Identify which cell holds the provided text, then report its (X, Y) central coordinate. 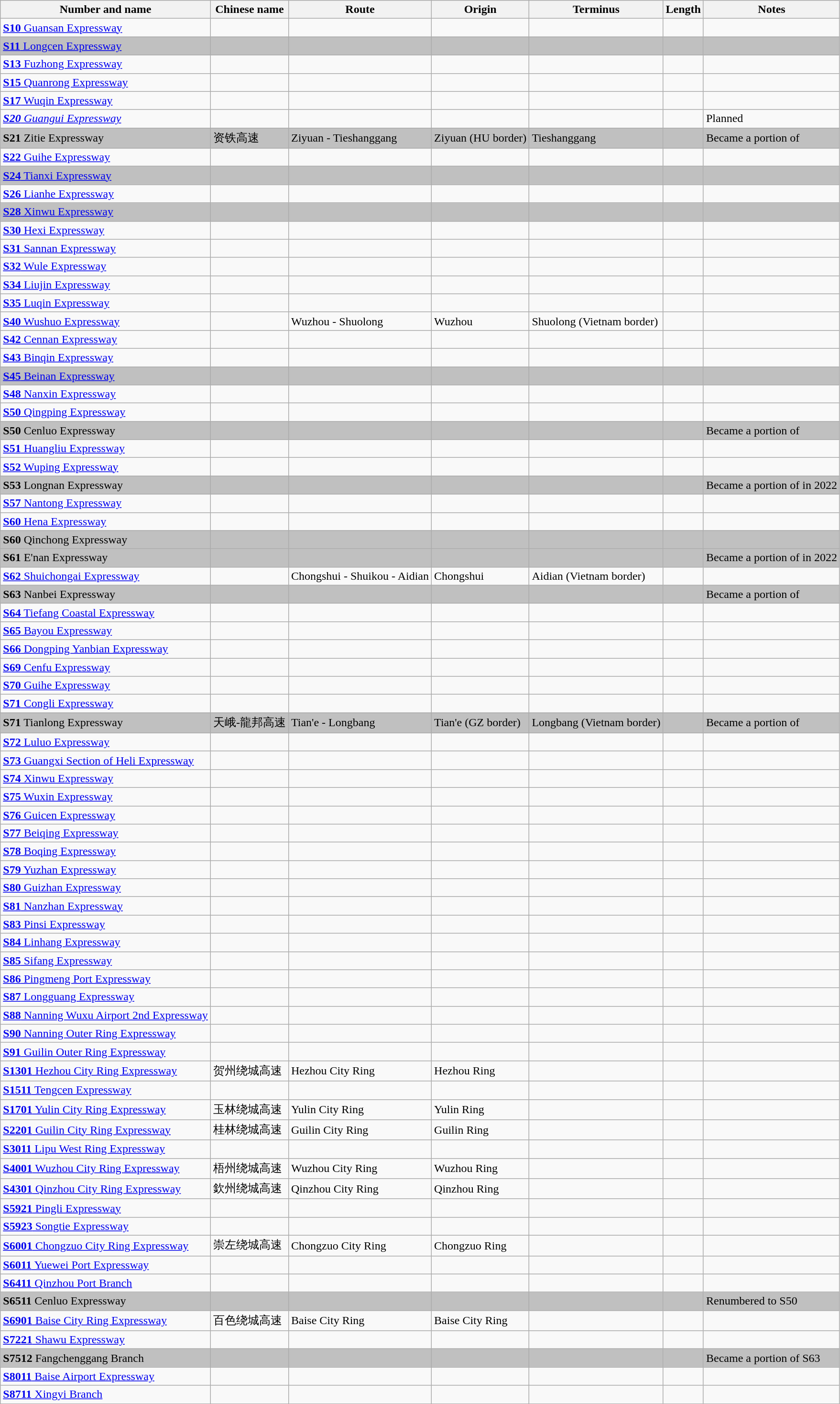
S83 Pinsi Expressway (106, 924)
S75 Wuxin Expressway (106, 796)
S65 Bayou Expressway (106, 630)
Origin (480, 10)
S30 Hexi Expressway (106, 230)
S73 Guangxi Section of Heli Expressway (106, 760)
S13 Fuzhong Expressway (106, 64)
S17 Wuqin Expressway (106, 100)
S78 Boqing Expressway (106, 851)
S6001 Chongzuo City Ring Expressway (106, 1246)
Chongshui - Shuikou - Aidian (360, 576)
Yulin Ring (480, 1110)
S42 Cennan Expressway (106, 339)
Hezhou Ring (480, 1071)
S6411 Qinzhou Port Branch (106, 1283)
Terminus (596, 10)
S63 Nanbei Expressway (106, 594)
S8011 Baise Airport Expressway (106, 1376)
S76 Guicen Expressway (106, 815)
S84 Linhang Expressway (106, 942)
S90 Nanning Outer Ring Expressway (106, 1033)
S87 Longguang Expressway (106, 997)
Hezhou City Ring (360, 1071)
S7512 Fangchenggang Branch (106, 1358)
Guilin City Ring (360, 1130)
Chongzuo City Ring (360, 1246)
S50 Qingping Expressway (106, 412)
Chongzuo Ring (480, 1246)
S91 Guilin Outer Ring Expressway (106, 1051)
S5923 Songtie Expressway (106, 1226)
S4001 Wuzhou City Ring Expressway (106, 1168)
S7221 Shawu Expressway (106, 1340)
Aidian (Vietnam border) (596, 576)
S85 Sifang Expressway (106, 961)
Ziyuan (HU border) (480, 138)
Qinzhou City Ring (360, 1189)
崇左绕城高速 (250, 1246)
S6011 Yuewei Port Expressway (106, 1265)
Wuzhou (480, 321)
Tian'e - Longbang (360, 723)
Yulin City Ring (360, 1110)
S1301 Hezhou City Ring Expressway (106, 1071)
S61 E'nan Expressway (106, 558)
Qinzhou Ring (480, 1189)
贺州绕城高速 (250, 1071)
S31 Sannan Expressway (106, 248)
S8711 Xingyi Branch (106, 1394)
S80 Guizhan Expressway (106, 888)
天峨-龍邦高速 (250, 723)
S62 Shuichongai Expressway (106, 576)
Tian'e (GZ border) (480, 723)
资铁高速 (250, 138)
S74 Xinwu Expressway (106, 778)
S71 Congli Expressway (106, 704)
S81 Nanzhan Expressway (106, 906)
Notes (772, 10)
S45 Beinan Expressway (106, 376)
Length (683, 10)
S69 Cenfu Expressway (106, 667)
S4301 Qinzhou City Ring Expressway (106, 1189)
S20 Guangui Expressway (106, 119)
欽州绕城高速 (250, 1189)
Chinese name (250, 10)
S6901 Baise City Ring Expressway (106, 1320)
玉林绕城高速 (250, 1110)
S6511 Cenluo Expressway (106, 1301)
桂林绕城高速 (250, 1130)
S22 Guihe Expressway (106, 157)
梧州绕城高速 (250, 1168)
S79 Yuzhan Expressway (106, 870)
S77 Beiqing Expressway (106, 833)
S52 Wuping Expressway (106, 467)
Route (360, 10)
Renumbered to S50 (772, 1301)
Longbang (Vietnam border) (596, 723)
S35 Luqin Expressway (106, 303)
Wuzhou Ring (480, 1168)
S1701 Yulin City Ring Expressway (106, 1110)
S48 Nanxin Expressway (106, 394)
S32 Wule Expressway (106, 266)
S60 Hena Expressway (106, 521)
S5921 Pingli Expressway (106, 1208)
S1511 Tengcen Expressway (106, 1090)
S10 Guansan Expressway (106, 28)
S26 Lianhe Expressway (106, 194)
S60 Qinchong Expressway (106, 540)
S28 Xinwu Expressway (106, 212)
S3011 Lipu West Ring Expressway (106, 1149)
Wuzhou City Ring (360, 1168)
Chongshui (480, 576)
S50 Cenluo Expressway (106, 431)
S57 Nantong Expressway (106, 503)
S86 Pingmeng Port Expressway (106, 979)
S11 Longcen Expressway (106, 46)
S34 Liujin Expressway (106, 285)
S53 Longnan Expressway (106, 485)
Became a portion of S63 (772, 1358)
Number and name (106, 10)
Planned (772, 119)
S21 Zitie Expressway (106, 138)
Wuzhou - Shuolong (360, 321)
S51 Huangliu Expressway (106, 449)
S15 Quanrong Expressway (106, 82)
S2201 Guilin City Ring Expressway (106, 1130)
S71 Tianlong Expressway (106, 723)
S88 Nanning Wuxu Airport 2nd Expressway (106, 1015)
S64 Tiefang Coastal Expressway (106, 612)
S70 Guihe Expressway (106, 685)
S24 Tianxi Expressway (106, 176)
Guilin Ring (480, 1130)
S72 Luluo Expressway (106, 742)
Tieshanggang (596, 138)
S43 Binqin Expressway (106, 357)
S66 Dongping Yanbian Expressway (106, 649)
Shuolong (Vietnam border) (596, 321)
百色绕城高速 (250, 1320)
S40 Wushuo Expressway (106, 321)
Ziyuan - Tieshanggang (360, 138)
